Identify which cell holds the provided text, then report its [x, y] central coordinate. 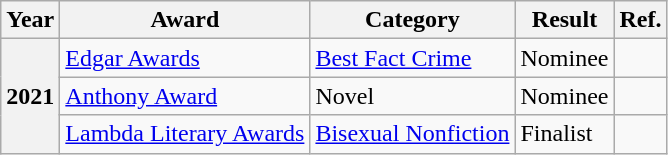
Year [30, 20]
Lambda Literary Awards [185, 134]
Best Fact Crime [412, 58]
Edgar Awards [185, 58]
Bisexual Nonfiction [412, 134]
Result [564, 20]
Finalist [564, 134]
Ref. [640, 20]
2021 [30, 96]
Novel [412, 96]
Anthony Award [185, 96]
Award [185, 20]
Category [412, 20]
